Detect which cell encompasses the target text, then output its (x, y) center coordinate. 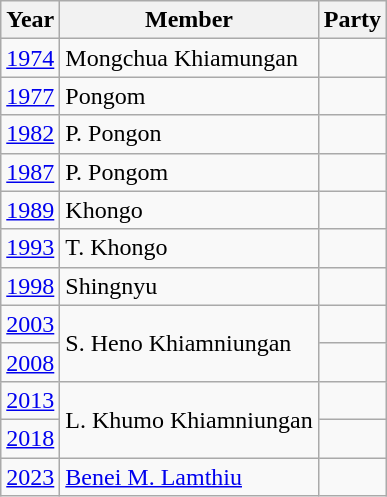
1993 (30, 248)
Khongo (189, 210)
2023 (30, 477)
Member (189, 20)
1977 (30, 96)
Benei M. Lamthiu (189, 477)
1989 (30, 210)
Pongom (189, 96)
2008 (30, 362)
Party (352, 20)
P. Pongon (189, 134)
1982 (30, 134)
2018 (30, 438)
P. Pongom (189, 172)
T. Khongo (189, 248)
Mongchua Khiamungan (189, 58)
1998 (30, 286)
Year (30, 20)
2013 (30, 400)
1987 (30, 172)
S. Heno Khiamniungan (189, 343)
1974 (30, 58)
2003 (30, 324)
Shingnyu (189, 286)
L. Khumo Khiamniungan (189, 419)
